Provide the (x, y) coordinate of the cell's center where the given text is located.  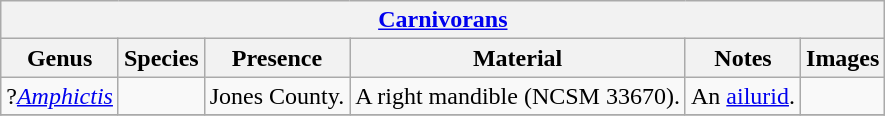
Carnivorans (443, 20)
An ailurid. (742, 96)
Species (161, 58)
Notes (742, 58)
A right mandible (NCSM 33670). (518, 96)
?Amphictis (60, 96)
Images (843, 58)
Presence (277, 58)
Jones County. (277, 96)
Material (518, 58)
Genus (60, 58)
